Provide the [X, Y] coordinate of the cell's center where the given text is located.  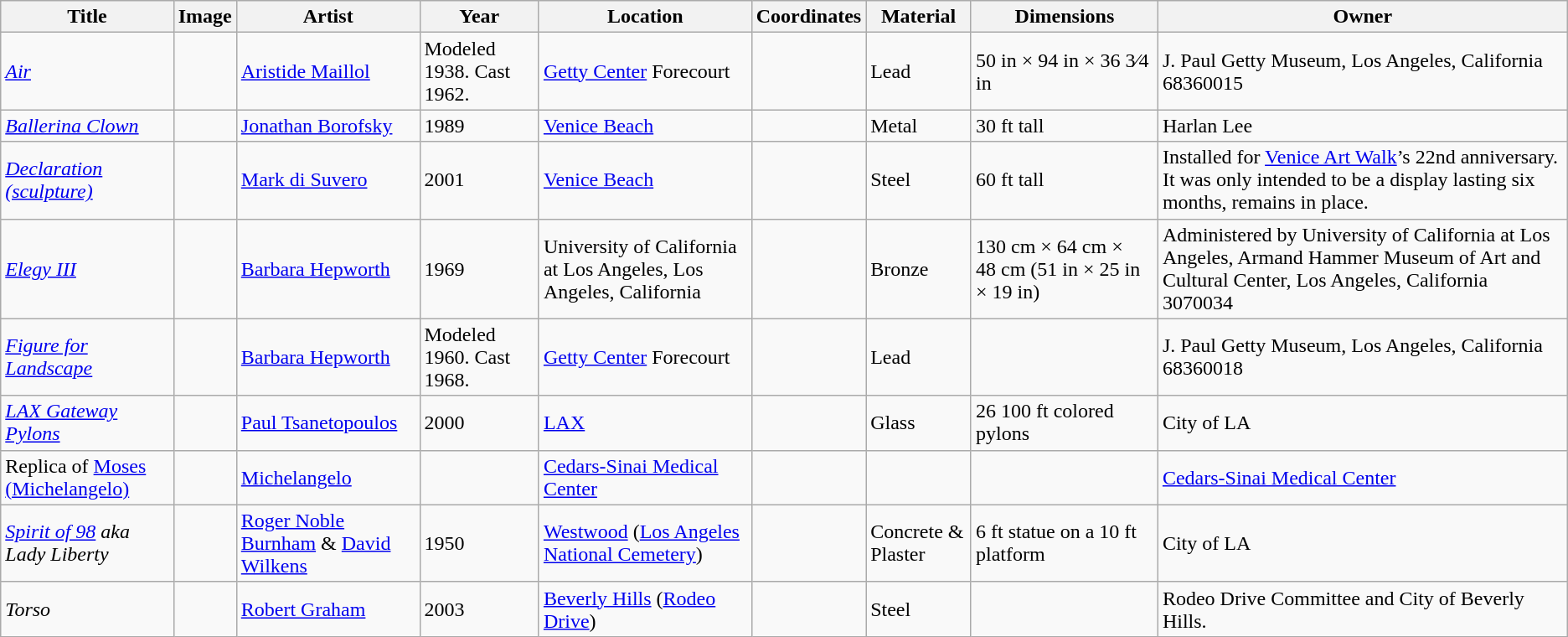
60 ft tall [1064, 180]
Owner [1362, 17]
Rodeo Drive Committee and City of Beverly Hills. [1362, 609]
J. Paul Getty Museum, Los Angeles, California 68360018 [1362, 357]
Paul Tsanetopoulos [328, 422]
Elegy III [87, 268]
50 in × 94 in × 36 3⁄4 in [1064, 71]
Roger Noble Burnham & David Wilkens [328, 543]
6 ft statue on a 10 ft platform [1064, 543]
1950 [479, 543]
Administered by University of California at Los Angeles, Armand Hammer Museum of Art and Cultural Center, Los Angeles, California 3070034 [1362, 268]
30 ft tall [1064, 126]
Installed for Venice Art Walk’s 22nd anniversary. It was only intended to be a display lasting six months, remains in place. [1362, 180]
Jonathan Borofsky [328, 126]
Title [87, 17]
Artist [328, 17]
Westwood (Los Angeles National Cemetery) [645, 543]
Coordinates [808, 17]
1989 [479, 126]
Metal [919, 126]
Glass [919, 422]
Torso [87, 609]
Location [645, 17]
Year [479, 17]
Bronze [919, 268]
Beverly Hills (Rodeo Drive) [645, 609]
130 cm × 64 cm × 48 cm (51 in × 25 in × 19 in) [1064, 268]
J. Paul Getty Museum, Los Angeles, California 68360015 [1362, 71]
LAX [645, 422]
Replica of Moses (Michelangelo) [87, 478]
Material [919, 17]
Mark di Suvero [328, 180]
Harlan Lee [1362, 126]
Image [204, 17]
Air [87, 71]
Modeled 1960. Cast 1968. [479, 357]
Spirit of 98 aka Lady Liberty [87, 543]
Declaration (sculpture) [87, 180]
Modeled 1938. Cast 1962. [479, 71]
2001 [479, 180]
Figure for Landscape [87, 357]
26 100 ft colored pylons [1064, 422]
2000 [479, 422]
Aristide Maillol [328, 71]
University of California at Los Angeles, Los Angeles, California [645, 268]
Robert Graham [328, 609]
2003 [479, 609]
Concrete & Plaster [919, 543]
Michelangelo [328, 478]
Dimensions [1064, 17]
LAX Gateway Pylons [87, 422]
Ballerina Clown [87, 126]
1969 [479, 268]
